From the cell containing the given text, extract its center point as (x, y) coordinate. 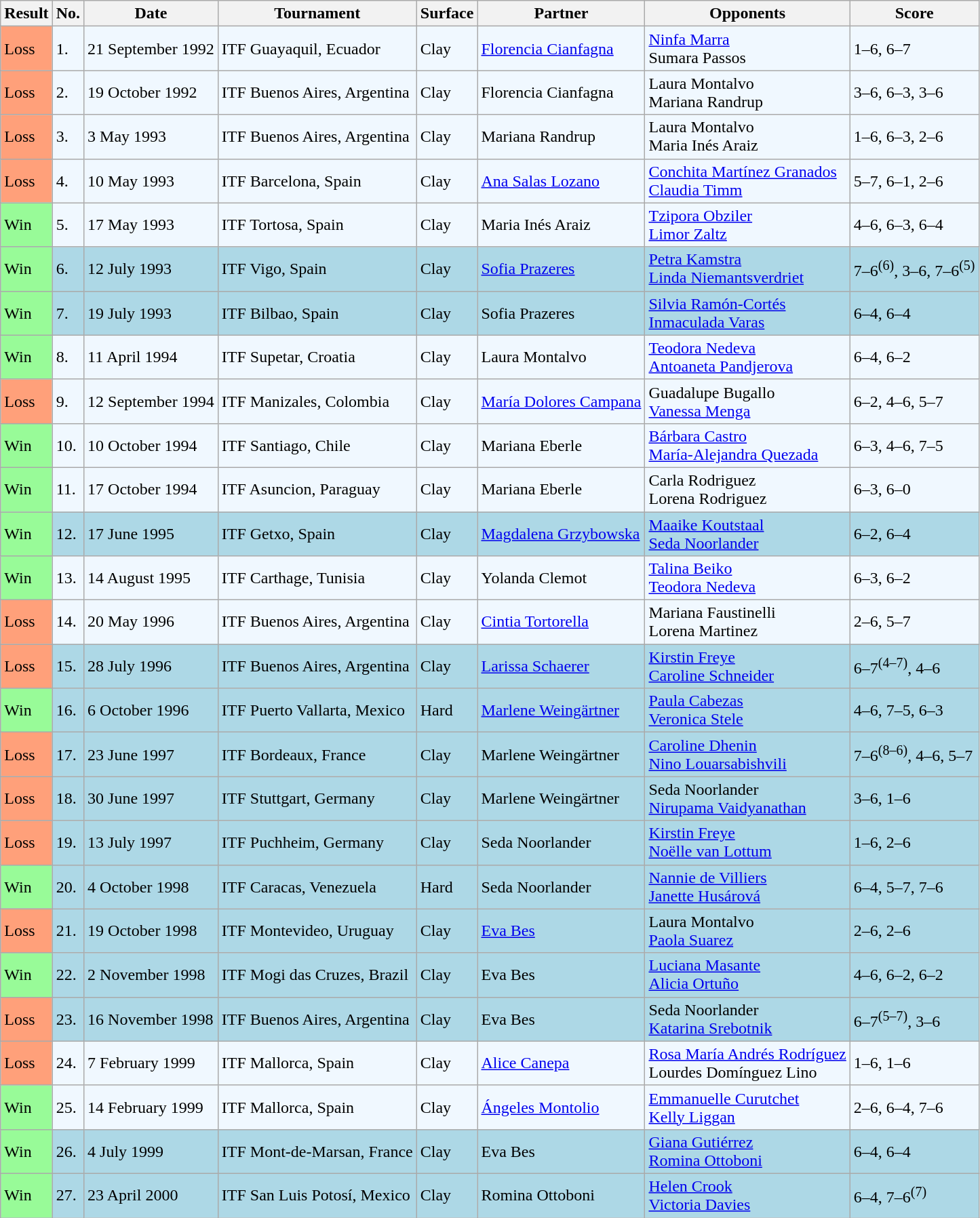
4. (68, 180)
24. (68, 1063)
3–6, 1–6 (914, 799)
11. (68, 490)
7–6(8–6), 4–6, 5–7 (914, 754)
1–6, 6–3, 2–6 (914, 137)
Result (26, 14)
Larissa Schaerer (562, 666)
21. (68, 930)
ITF Asuncion, Paraguay (317, 490)
Romina Ottoboni (562, 1195)
ITF Getxo, Spain (317, 533)
17 May 1993 (151, 225)
2. (68, 92)
18. (68, 799)
4–6, 6–2, 6–2 (914, 975)
1–6, 2–6 (914, 842)
ITF San Luis Potosí, Mexico (317, 1195)
Partner (562, 14)
Luciana Masante Alicia Ortuño (747, 975)
10. (68, 445)
3 May 1993 (151, 137)
4 July 1999 (151, 1152)
12 September 1994 (151, 401)
1–6, 6–7 (914, 49)
26. (68, 1152)
Ana Salas Lozano (562, 180)
Opponents (747, 14)
17 June 1995 (151, 533)
Caroline Dhenin Nino Louarsabishvili (747, 754)
ITF Caracas, Venezuela (317, 887)
13. (68, 578)
No. (68, 14)
Ángeles Montolio (562, 1107)
20. (68, 887)
10 May 1993 (151, 180)
ITF Manizales, Colombia (317, 401)
23 April 2000 (151, 1195)
ITF Santiago, Chile (317, 445)
Helen Crook Victoria Davies (747, 1195)
11 April 1994 (151, 357)
Ninfa Marra Sumara Passos (747, 49)
1. (68, 49)
1–6, 1–6 (914, 1063)
Yolanda Clemot (562, 578)
ITF Bilbao, Spain (317, 313)
6–4, 6–2 (914, 357)
6–2, 6–4 (914, 533)
Mariana Randrup (562, 137)
6–7(4–7), 4–6 (914, 666)
25. (68, 1107)
23 June 1997 (151, 754)
Nannie de Villiers Janette Husárová (747, 887)
4–6, 6–3, 6–4 (914, 225)
19 October 1998 (151, 930)
ITF Stuttgart, Germany (317, 799)
ITF Supetar, Croatia (317, 357)
Seda Noorlander Katarina Srebotnik (747, 1019)
16 November 1998 (151, 1019)
2–6, 6–4, 7–6 (914, 1107)
4–6, 7–5, 6–3 (914, 711)
6–3, 6–0 (914, 490)
3–6, 6–3, 3–6 (914, 92)
ITF Puchheim, Germany (317, 842)
Surface (447, 14)
ITF Montevideo, Uruguay (317, 930)
10 October 1994 (151, 445)
19. (68, 842)
20 May 1996 (151, 623)
Paula Cabezas Veronica Stele (747, 711)
Silvia Ramón-Cortés Inmaculada Varas (747, 313)
19 October 1992 (151, 92)
Rosa María Andrés Rodríguez Lourdes Domínguez Lino (747, 1063)
Score (914, 14)
Emmanuelle Curutchet Kelly Liggan (747, 1107)
5. (68, 225)
7. (68, 313)
Date (151, 14)
6. (68, 269)
6–3, 6–2 (914, 578)
ITF Vigo, Spain (317, 269)
ITF Bordeaux, France (317, 754)
2–6, 2–6 (914, 930)
22. (68, 975)
2–6, 5–7 (914, 623)
6–7(5–7), 3–6 (914, 1019)
6–2, 4–6, 5–7 (914, 401)
Teodora Nedeva Antoaneta Pandjerova (747, 357)
9. (68, 401)
Tournament (317, 14)
ITF Carthage, Tunisia (317, 578)
3. (68, 137)
5–7, 6–1, 2–6 (914, 180)
ITF Mogi das Cruzes, Brazil (317, 975)
Conchita Martínez Granados Claudia Timm (747, 180)
ITF Mont-de-Marsan, France (317, 1152)
Laura Montalvo Maria Inés Araiz (747, 137)
María Dolores Campana (562, 401)
2 November 1998 (151, 975)
6–4, 7–6(7) (914, 1195)
Giana Gutiérrez Romina Ottoboni (747, 1152)
ITF Tortosa, Spain (317, 225)
Seda Noorlander Nirupama Vaidyanathan (747, 799)
14 August 1995 (151, 578)
30 June 1997 (151, 799)
ITF Puerto Vallarta, Mexico (317, 711)
27. (68, 1195)
Maaike Koutstaal Seda Noorlander (747, 533)
17. (68, 754)
ITF Guayaquil, Ecuador (317, 49)
28 July 1996 (151, 666)
12 July 1993 (151, 269)
15. (68, 666)
19 July 1993 (151, 313)
23. (68, 1019)
Laura Montalvo (562, 357)
12. (68, 533)
Tzipora Obziler Limor Zaltz (747, 225)
Talina Beiko Teodora Nedeva (747, 578)
14. (68, 623)
4 October 1998 (151, 887)
Cintia Tortorella (562, 623)
6–4, 5–7, 7–6 (914, 887)
6 October 1996 (151, 711)
16. (68, 711)
21 September 1992 (151, 49)
Carla Rodriguez Lorena Rodriguez (747, 490)
Mariana Faustinelli Lorena Martinez (747, 623)
Petra Kamstra Linda Niemantsverdriet (747, 269)
14 February 1999 (151, 1107)
Laura Montalvo Paola Suarez (747, 930)
Laura Montalvo Mariana Randrup (747, 92)
13 July 1997 (151, 842)
Alice Canepa (562, 1063)
7–6(6), 3–6, 7–6(5) (914, 269)
Maria Inés Araiz (562, 225)
Guadalupe Bugallo Vanessa Menga (747, 401)
ITF Barcelona, Spain (317, 180)
Kirstin Freye Noëlle van Lottum (747, 842)
7 February 1999 (151, 1063)
Kirstin Freye Caroline Schneider (747, 666)
8. (68, 357)
17 October 1994 (151, 490)
6–3, 4–6, 7–5 (914, 445)
Magdalena Grzybowska (562, 533)
Bárbara Castro María-Alejandra Quezada (747, 445)
